Output the [x, y] coordinate of the center of the cell containing the given text.  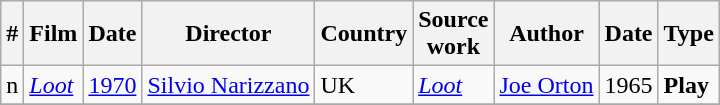
Country [364, 34]
Director [228, 34]
Type [688, 34]
Play [688, 85]
Joe Orton [546, 85]
Silvio Narizzano [228, 85]
Film [54, 34]
Sourcework [454, 34]
n [12, 85]
1965 [628, 85]
# [12, 34]
Author [546, 34]
UK [364, 85]
1970 [112, 85]
